Scan for the cell matching the given text and deliver its (X, Y) coordinate at center. 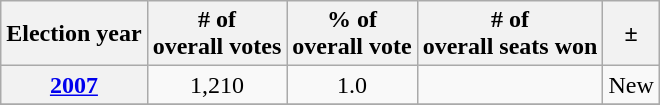
2007 (74, 85)
1,210 (217, 85)
# ofoverall seats won (510, 34)
% ofoverall vote (352, 34)
New (631, 85)
# ofoverall votes (217, 34)
Election year (74, 34)
± (631, 34)
1.0 (352, 85)
